Output the [x, y] coordinate of the center of the cell containing the given text.  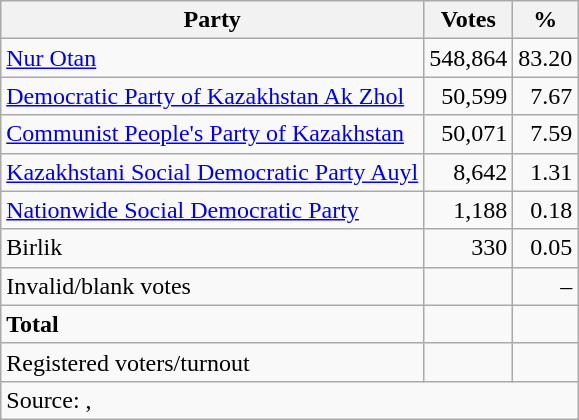
7.67 [546, 96]
0.18 [546, 210]
Source: , [290, 400]
% [546, 20]
330 [468, 248]
– [546, 286]
Votes [468, 20]
Communist People's Party of Kazakhstan [212, 134]
1.31 [546, 172]
Kazakhstani Social Democratic Party Auyl [212, 172]
50,071 [468, 134]
Invalid/blank votes [212, 286]
Total [212, 324]
1,188 [468, 210]
548,864 [468, 58]
Nur Otan [212, 58]
83.20 [546, 58]
8,642 [468, 172]
0.05 [546, 248]
50,599 [468, 96]
Democratic Party of Kazakhstan Ak Zhol [212, 96]
7.59 [546, 134]
Nationwide Social Democratic Party [212, 210]
Birlik [212, 248]
Party [212, 20]
Registered voters/turnout [212, 362]
